Detect which cell encompasses the target text, then output its (X, Y) center coordinate. 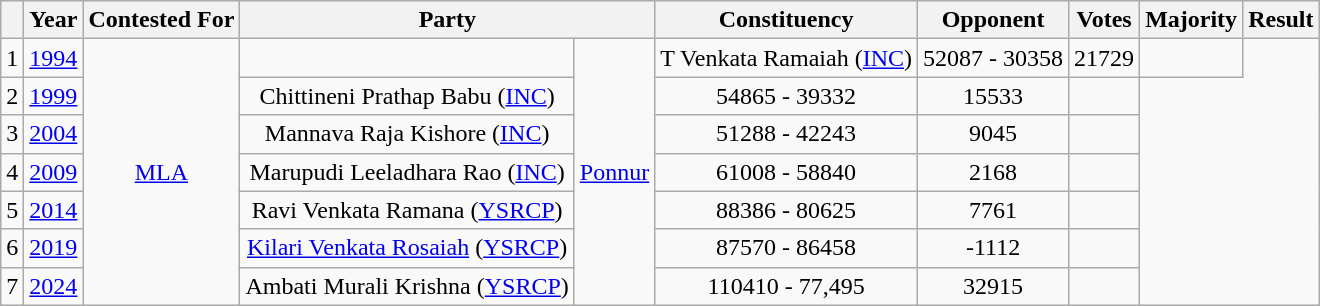
2004 (54, 134)
Opponent (994, 20)
61008 - 58840 (786, 172)
32915 (994, 286)
Kilari Venkata Rosaiah (YSRCP) (407, 248)
1999 (54, 96)
Ravi Venkata Ramana (YSRCP) (407, 210)
88386 - 80625 (786, 210)
Result (1281, 20)
-1112 (994, 248)
Mannava Raja Kishore (INC) (407, 134)
7761 (994, 210)
Contested For (162, 20)
2009 (54, 172)
6 (12, 248)
Ponnur (614, 172)
Chittineni Prathap Babu (INC) (407, 96)
7 (12, 286)
51288 - 42243 (786, 134)
1994 (54, 58)
Marupudi Leeladhara Rao (INC) (407, 172)
Majority (1192, 20)
4 (12, 172)
21729 (1104, 58)
1 (12, 58)
110410 - 77,495 (786, 286)
Votes (1104, 20)
2168 (994, 172)
Year (54, 20)
2024 (54, 286)
3 (12, 134)
T Venkata Ramaiah (INC) (786, 58)
52087 - 30358 (994, 58)
54865 - 39332 (786, 96)
2 (12, 96)
Ambati Murali Krishna (YSRCP) (407, 286)
5 (12, 210)
Party (448, 20)
2019 (54, 248)
87570 - 86458 (786, 248)
Constituency (786, 20)
15533 (994, 96)
2014 (54, 210)
MLA (162, 172)
9045 (994, 134)
